For the text-containing cell, return its midpoint in [x, y] coordinate format. 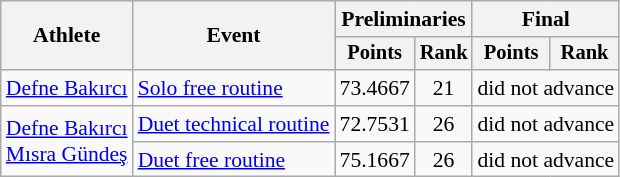
Preliminaries [404, 19]
Athlete [67, 36]
Final [546, 19]
Solo free routine [234, 88]
Defne BakırcıMısra Gündeş [67, 142]
Duet technical routine [234, 124]
26 [444, 124]
Event [234, 36]
Defne Bakırcı [67, 88]
21 [444, 88]
73.4667 [375, 88]
72.7531 [375, 124]
